From the cell containing the given text, extract its center point as [x, y] coordinate. 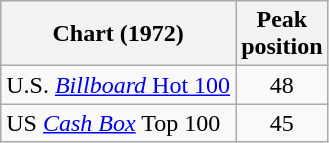
Peakposition [282, 34]
U.S. Billboard Hot 100 [118, 85]
45 [282, 123]
Chart (1972) [118, 34]
US Cash Box Top 100 [118, 123]
48 [282, 85]
